Search for the cell housing the specified text and yield its (x, y) center coordinate. 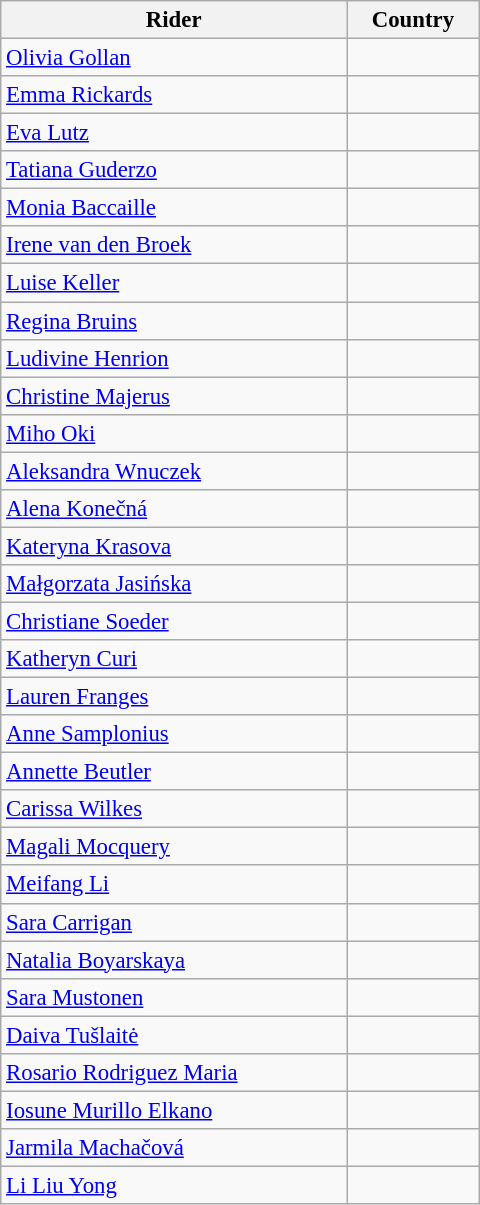
Christine Majerus (174, 396)
Magali Mocquery (174, 847)
Carissa Wilkes (174, 809)
Olivia Gollan (174, 58)
Christiane Soeder (174, 621)
Natalia Boyarskaya (174, 960)
Monia Baccaille (174, 208)
Sara Mustonen (174, 997)
Rider (174, 20)
Małgorzata Jasińska (174, 584)
Jarmila Machačová (174, 1148)
Iosune Murillo Elkano (174, 1110)
Lauren Franges (174, 697)
Tatiana Guderzo (174, 170)
Irene van den Broek (174, 245)
Kateryna Krasova (174, 546)
Annette Beutler (174, 772)
Aleksandra Wnuczek (174, 471)
Luise Keller (174, 283)
Daiva Tušlaitė (174, 1035)
Li Liu Yong (174, 1185)
Regina Bruins (174, 321)
Miho Oki (174, 433)
Alena Konečná (174, 509)
Eva Lutz (174, 133)
Rosario Rodriguez Maria (174, 1073)
Anne Samplonius (174, 734)
Country (414, 20)
Sara Carrigan (174, 922)
Ludivine Henrion (174, 358)
Meifang Li (174, 885)
Emma Rickards (174, 95)
Katheryn Curi (174, 659)
